Detect which cell encompasses the target text, then output its [x, y] center coordinate. 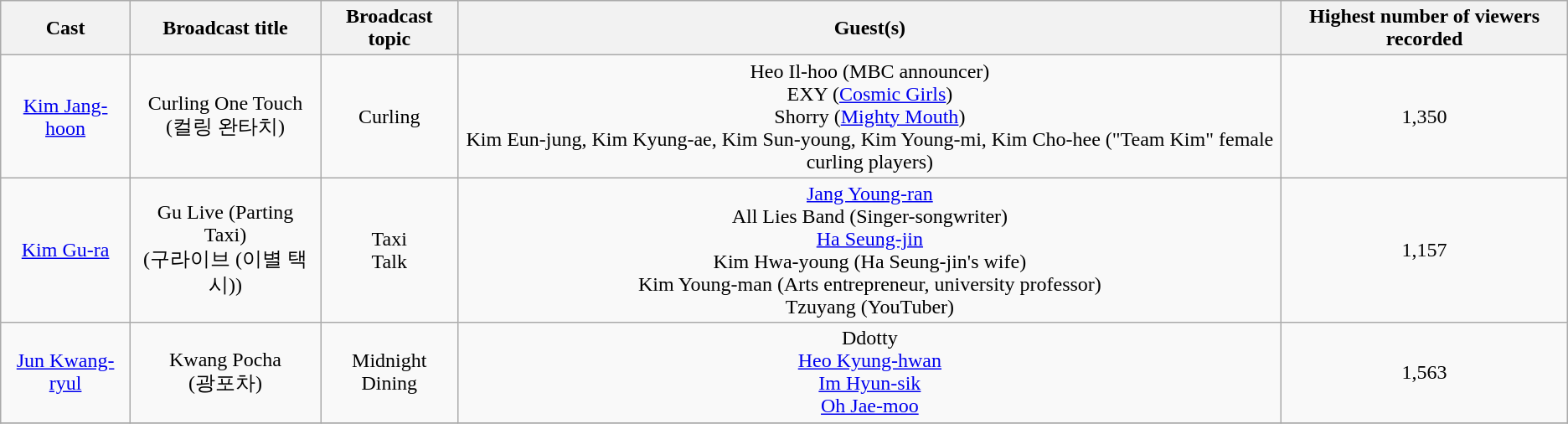
1,350 [1424, 116]
Cast [65, 28]
TaxiTalk [389, 250]
Broadcast topic [389, 28]
Kwang Pocha(광포차) [224, 372]
Gu Live (Parting Taxi)(구라이브 (이별 택시)) [224, 250]
DdottyHeo Kyung-hwanIm Hyun-sikOh Jae-moo [869, 372]
Broadcast title [224, 28]
Midnight Dining [389, 372]
1,157 [1424, 250]
Curling One Touch(컬링 완타치) [224, 116]
Kim Gu-ra [65, 250]
Jun Kwang-ryul [65, 372]
1,563 [1424, 372]
Curling [389, 116]
Highest number of viewers recorded [1424, 28]
Kim Jang-hoon [65, 116]
Guest(s) [869, 28]
